Extract the (x, y) coordinate from the center of the cell holding the provided text.  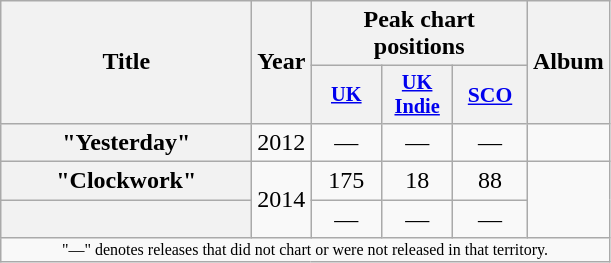
2012 (282, 142)
UK (346, 95)
18 (418, 181)
Title (126, 62)
SCO (490, 95)
Album (568, 62)
"Clockwork" (126, 181)
88 (490, 181)
"Yesterday" (126, 142)
Year (282, 62)
175 (346, 181)
"—" denotes releases that did not chart or were not released in that territory. (305, 250)
2014 (282, 200)
Peak chart positions (420, 34)
UKIndie (418, 95)
